From the cell containing the given text, extract its center point as [x, y] coordinate. 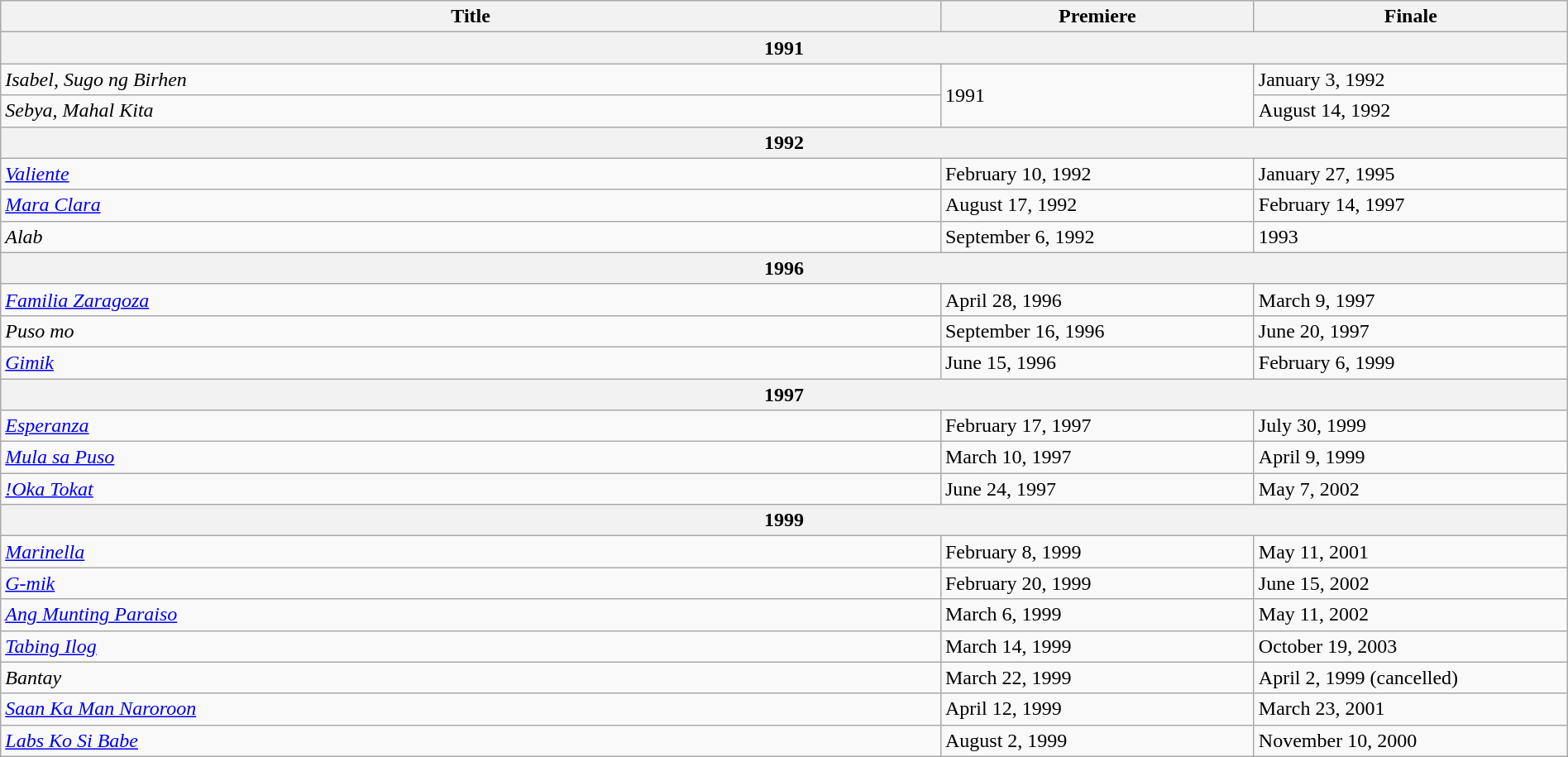
April 9, 1999 [1411, 458]
May 7, 2002 [1411, 489]
June 20, 1997 [1411, 331]
November 10, 2000 [1411, 740]
Premiere [1097, 17]
Esperanza [471, 426]
April 28, 1996 [1097, 299]
Gimik [471, 362]
September 16, 1996 [1097, 331]
February 10, 1992 [1097, 174]
August 17, 1992 [1097, 205]
Bantay [471, 678]
Marinella [471, 552]
Valiente [471, 174]
Familia Zaragoza [471, 299]
1993 [1411, 237]
March 9, 1997 [1411, 299]
Mula sa Puso [471, 458]
Puso mo [471, 331]
March 10, 1997 [1097, 458]
Ang Munting Paraiso [471, 615]
Finale [1411, 17]
January 27, 1995 [1411, 174]
January 3, 1992 [1411, 79]
June 15, 2002 [1411, 583]
1996 [784, 268]
May 11, 2002 [1411, 615]
Saan Ka Man Naroroon [471, 709]
February 20, 1999 [1097, 583]
1997 [784, 395]
April 12, 1999 [1097, 709]
Sebya, Mahal Kita [471, 111]
Title [471, 17]
August 14, 1992 [1411, 111]
Labs Ko Si Babe [471, 740]
May 11, 2001 [1411, 552]
April 2, 1999 (cancelled) [1411, 678]
!Oka Tokat [471, 489]
March 23, 2001 [1411, 709]
Mara Clara [471, 205]
Tabing Ilog [471, 646]
June 15, 1996 [1097, 362]
March 22, 1999 [1097, 678]
June 24, 1997 [1097, 489]
1992 [784, 142]
February 14, 1997 [1411, 205]
July 30, 1999 [1411, 426]
Alab [471, 237]
September 6, 1992 [1097, 237]
February 6, 1999 [1411, 362]
March 14, 1999 [1097, 646]
August 2, 1999 [1097, 740]
October 19, 2003 [1411, 646]
Isabel, Sugo ng Birhen [471, 79]
March 6, 1999 [1097, 615]
February 17, 1997 [1097, 426]
February 8, 1999 [1097, 552]
1999 [784, 520]
G-mik [471, 583]
